Output the (x, y) coordinate of the center of the cell containing the given text.  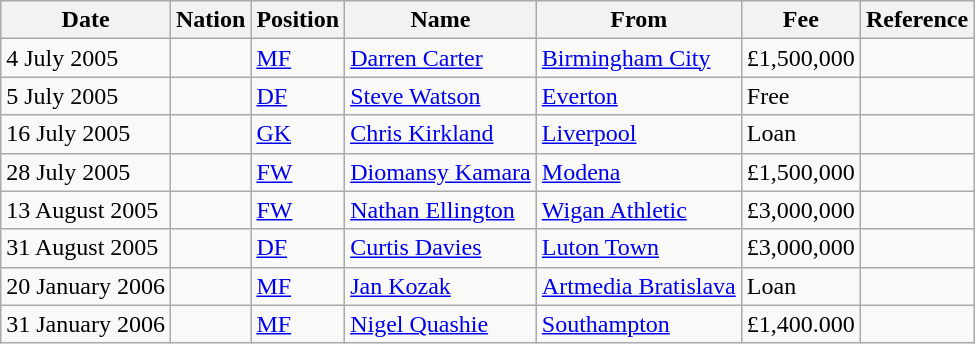
Name (441, 20)
13 August 2005 (86, 210)
Wigan Athletic (638, 210)
GK (298, 134)
Darren Carter (441, 58)
Nigel Quashie (441, 324)
Southampton (638, 324)
Modena (638, 172)
Steve Watson (441, 96)
Birmingham City (638, 58)
From (638, 20)
Everton (638, 96)
Jan Kozak (441, 286)
Position (298, 20)
Artmedia Bratislava (638, 286)
Luton Town (638, 248)
28 July 2005 (86, 172)
Liverpool (638, 134)
5 July 2005 (86, 96)
Date (86, 20)
Chris Kirkland (441, 134)
Diomansy Kamara (441, 172)
16 July 2005 (86, 134)
Free (800, 96)
31 August 2005 (86, 248)
Reference (916, 20)
Fee (800, 20)
£1,400.000 (800, 324)
Nathan Ellington (441, 210)
20 January 2006 (86, 286)
31 January 2006 (86, 324)
Nation (210, 20)
Curtis Davies (441, 248)
4 July 2005 (86, 58)
